Identify which cell holds the provided text, then report its [x, y] central coordinate. 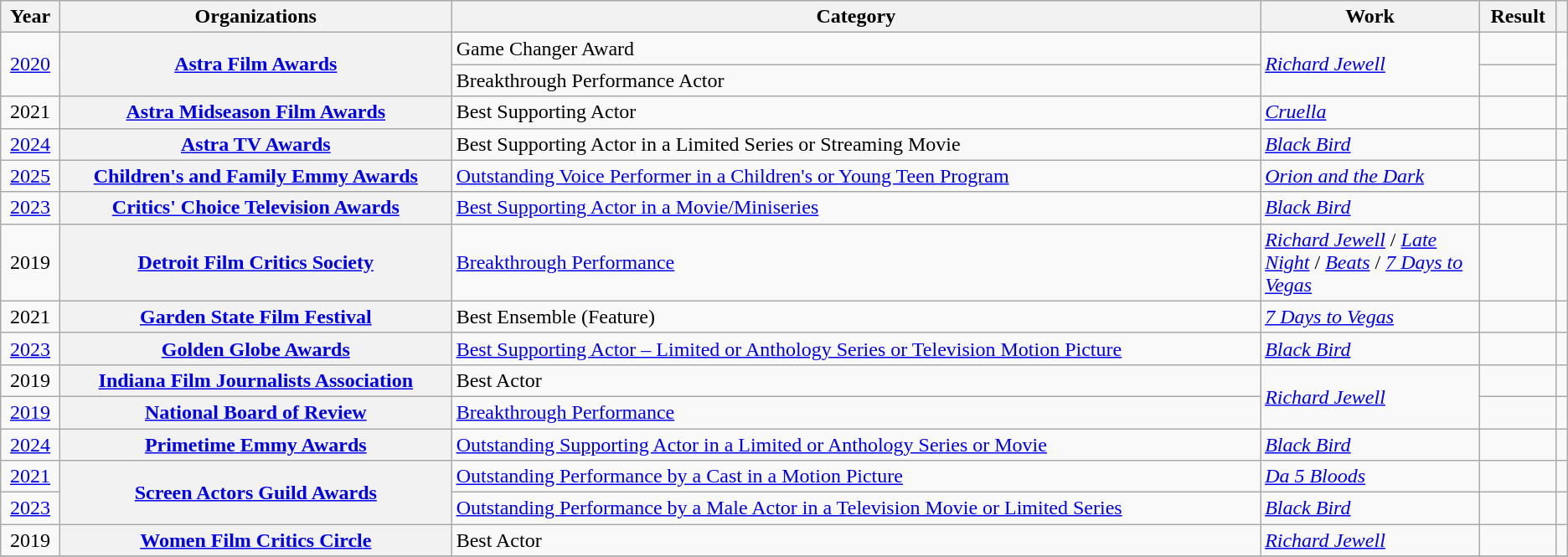
Category [856, 17]
Outstanding Performance by a Cast in a Motion Picture [856, 477]
Garden State Film Festival [255, 317]
Outstanding Performance by a Male Actor in a Television Movie or Limited Series [856, 508]
Astra Film Awards [255, 64]
Richard Jewell / Late Night / Beats / 7 Days to Vegas [1370, 262]
2020 [30, 64]
Year [30, 17]
Orion and the Dark [1370, 176]
Women Film Critics Circle [255, 540]
Best Supporting Actor in a Movie/Miniseries [856, 208]
Indiana Film Journalists Association [255, 380]
Work [1370, 17]
Da 5 Bloods [1370, 477]
Children's and Family Emmy Awards [255, 176]
Outstanding Supporting Actor in a Limited or Anthology Series or Movie [856, 445]
Best Supporting Actor [856, 112]
Best Supporting Actor in a Limited Series or Streaming Movie [856, 144]
Best Supporting Actor – Limited or Anthology Series or Television Motion Picture [856, 348]
Outstanding Voice Performer in a Children's or Young Teen Program [856, 176]
Golden Globe Awards [255, 348]
Cruella [1370, 112]
Game Changer Award [856, 49]
Critics' Choice Television Awards [255, 208]
Astra TV Awards [255, 144]
7 Days to Vegas [1370, 317]
Astra Midseason Film Awards [255, 112]
Best Ensemble (Feature) [856, 317]
Breakthrough Performance Actor [856, 80]
2025 [30, 176]
Detroit Film Critics Society [255, 262]
Organizations [255, 17]
Primetime Emmy Awards [255, 445]
Screen Actors Guild Awards [255, 493]
National Board of Review [255, 412]
Result [1518, 17]
